Determine the [X, Y] coordinate at the center of the cell enclosing the given text.  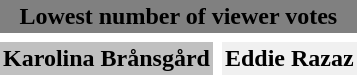
Eddie Razaz [290, 58]
Lowest number of viewer votes [178, 16]
Karolina Brånsgård [106, 58]
